For the text-containing cell, return its midpoint in [X, Y] coordinate format. 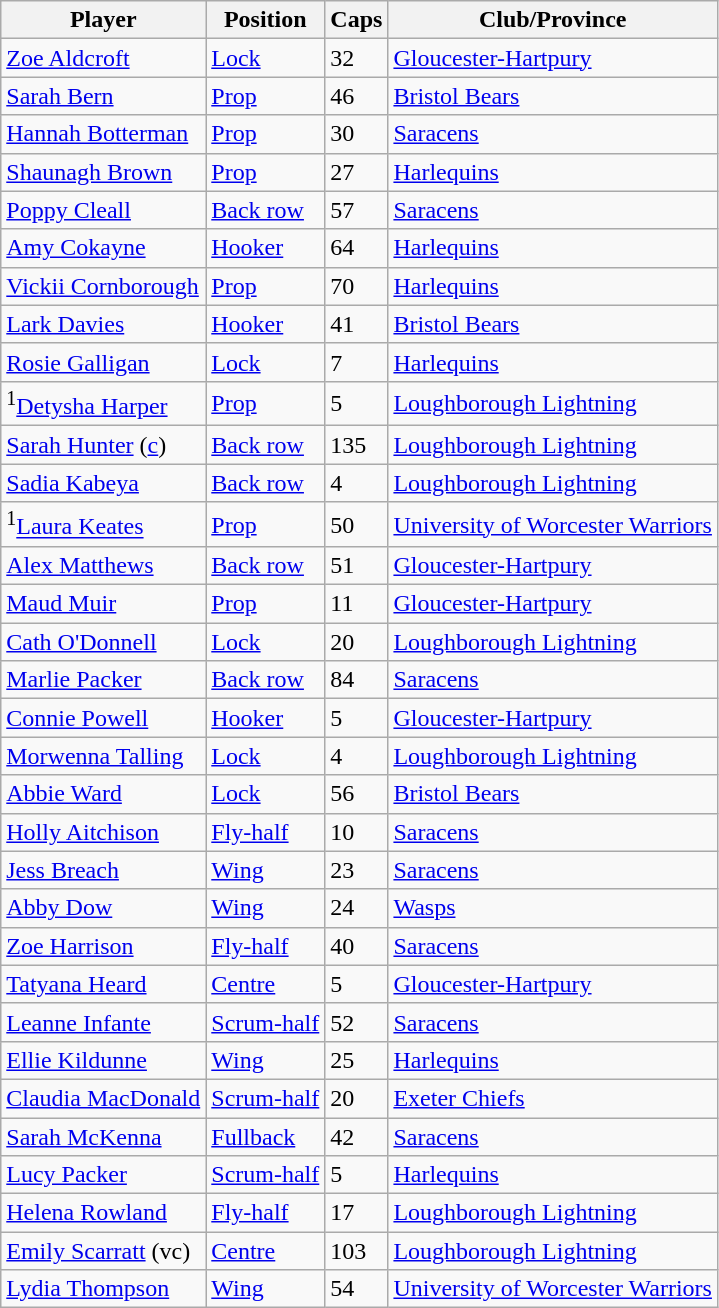
Wasps [553, 908]
54 [356, 1289]
Helena Rowland [104, 1213]
42 [356, 1137]
Lark Davies [104, 324]
Position [266, 20]
Alex Matthews [104, 566]
Maud Muir [104, 604]
Sarah McKenna [104, 1137]
Ellie Kildunne [104, 1060]
Club/Province [553, 20]
1Detysha Harper [104, 404]
Cath O'Donnell [104, 642]
25 [356, 1060]
57 [356, 210]
46 [356, 96]
Zoe Harrison [104, 946]
Abbie Ward [104, 794]
Sadia Kabeya [104, 483]
103 [356, 1251]
51 [356, 566]
50 [356, 524]
Holly Aitchison [104, 832]
Amy Cokayne [104, 248]
10 [356, 832]
1Laura Keates [104, 524]
64 [356, 248]
Player [104, 20]
Leanne Infante [104, 1022]
Sarah Hunter (c) [104, 445]
7 [356, 362]
40 [356, 946]
Connie Powell [104, 718]
27 [356, 172]
Hannah Botterman [104, 134]
70 [356, 286]
Marlie Packer [104, 680]
11 [356, 604]
17 [356, 1213]
56 [356, 794]
Caps [356, 20]
Tatyana Heard [104, 984]
30 [356, 134]
135 [356, 445]
41 [356, 324]
Shaunagh Brown [104, 172]
Sarah Bern [104, 96]
Rosie Galligan [104, 362]
23 [356, 870]
Exeter Chiefs [553, 1098]
Abby Dow [104, 908]
32 [356, 58]
24 [356, 908]
Fullback [266, 1137]
Vickii Cornborough [104, 286]
Lucy Packer [104, 1175]
Lydia Thompson [104, 1289]
52 [356, 1022]
Poppy Cleall [104, 210]
Claudia MacDonald [104, 1098]
Jess Breach [104, 870]
Zoe Aldcroft [104, 58]
Morwenna Talling [104, 756]
Emily Scarratt (vc) [104, 1251]
84 [356, 680]
